Find where the given text appears and provide that cell's center as [x, y] coordinate. 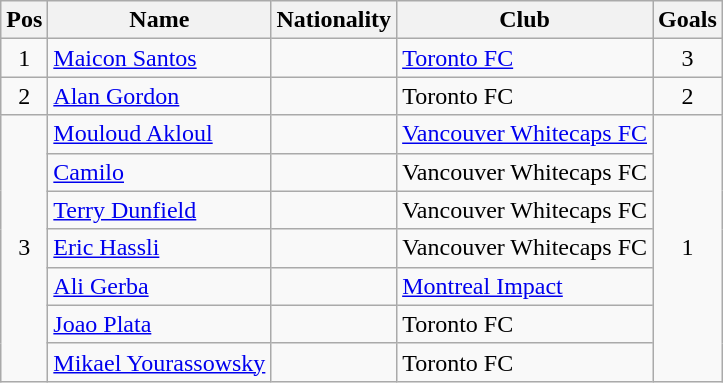
Alan Gordon [160, 96]
Club [525, 20]
Mouloud Akloul [160, 134]
Terry Dunfield [160, 210]
Montreal Impact [525, 286]
Pos [24, 20]
Nationality [334, 20]
Ali Gerba [160, 286]
Maicon Santos [160, 58]
Goals [688, 20]
Mikael Yourassowsky [160, 362]
Name [160, 20]
Camilo [160, 172]
Eric Hassli [160, 248]
Joao Plata [160, 324]
